For the text-containing cell, return its midpoint in (x, y) coordinate format. 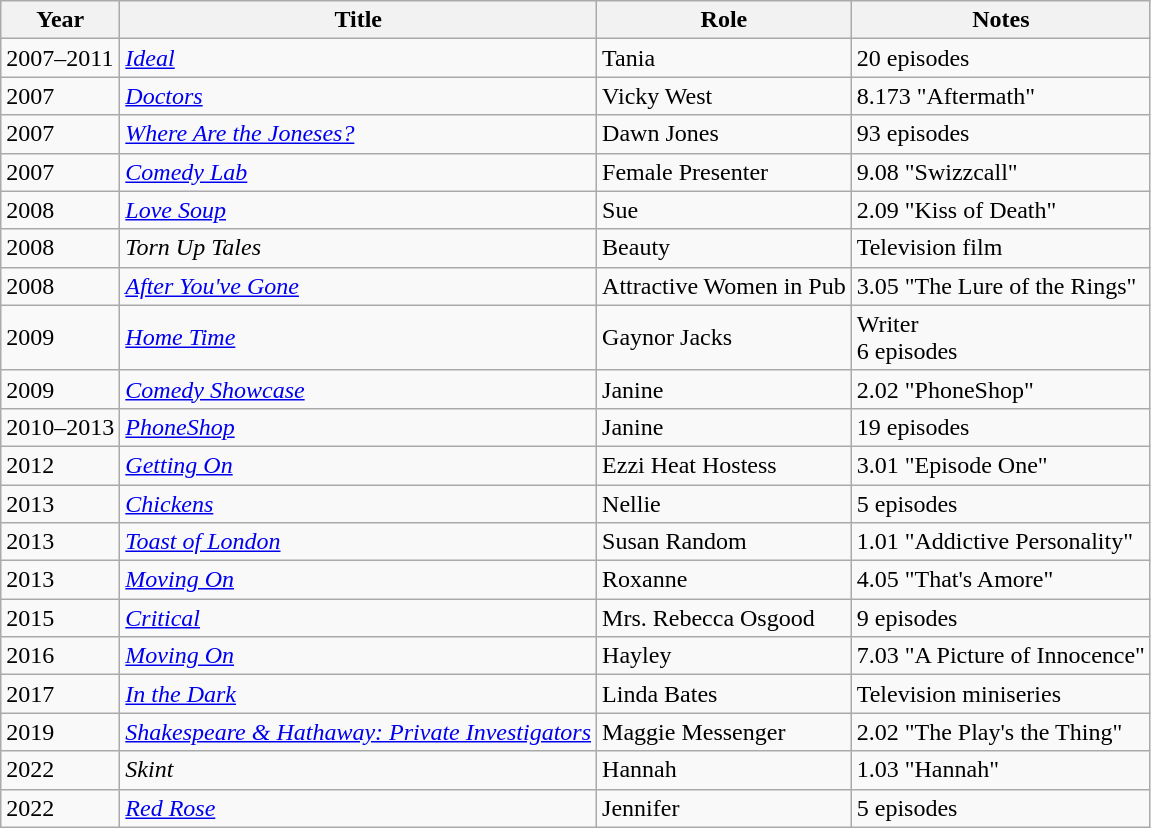
Linda Bates (724, 694)
Maggie Messenger (724, 732)
3.01 "Episode One" (1000, 465)
Susan Random (724, 542)
Hayley (724, 656)
Year (60, 20)
Ideal (358, 58)
2.09 "Kiss of Death" (1000, 210)
Beauty (724, 248)
Jennifer (724, 808)
Chickens (358, 503)
Comedy Lab (358, 172)
Home Time (358, 338)
Love Soup (358, 210)
2007–2011 (60, 58)
93 episodes (1000, 134)
Sue (724, 210)
19 episodes (1000, 427)
After You've Gone (358, 286)
2015 (60, 618)
2012 (60, 465)
2.02 "PhoneShop" (1000, 389)
1.01 "Addictive Personality" (1000, 542)
2016 (60, 656)
4.05 "That's Amore" (1000, 580)
Role (724, 20)
Television miniseries (1000, 694)
2017 (60, 694)
PhoneShop (358, 427)
Critical (358, 618)
3.05 "The Lure of the Rings" (1000, 286)
7.03 "A Picture of Innocence" (1000, 656)
Nellie (724, 503)
9.08 "Swizzcall" (1000, 172)
Television film (1000, 248)
Dawn Jones (724, 134)
2019 (60, 732)
Writer6 episodes (1000, 338)
Shakespeare & Hathaway: Private Investigators (358, 732)
9 episodes (1000, 618)
2010–2013 (60, 427)
Title (358, 20)
Comedy Showcase (358, 389)
Roxanne (724, 580)
Skint (358, 770)
Hannah (724, 770)
Attractive Women in Pub (724, 286)
Toast of London (358, 542)
Female Presenter (724, 172)
Where Are the Joneses? (358, 134)
Ezzi Heat Hostess (724, 465)
Doctors (358, 96)
20 episodes (1000, 58)
In the Dark (358, 694)
Mrs. Rebecca Osgood (724, 618)
8.173 "Aftermath" (1000, 96)
Gaynor Jacks (724, 338)
Torn Up Tales (358, 248)
Getting On (358, 465)
1.03 "Hannah" (1000, 770)
Vicky West (724, 96)
Tania (724, 58)
Notes (1000, 20)
2.02 "The Play's the Thing" (1000, 732)
Red Rose (358, 808)
